Find where the given text appears and provide that cell's center as [X, Y] coordinate. 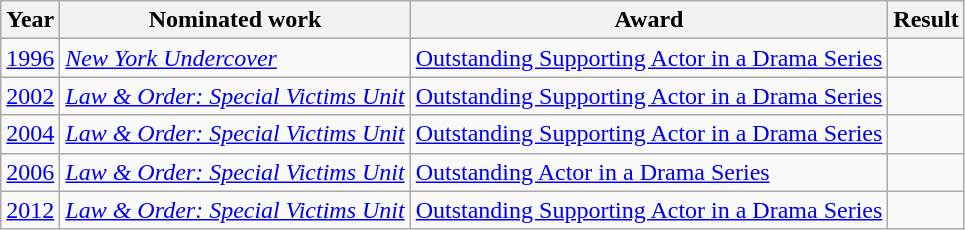
Outstanding Actor in a Drama Series [649, 172]
2002 [30, 96]
1996 [30, 58]
Year [30, 20]
New York Undercover [235, 58]
2006 [30, 172]
Award [649, 20]
Nominated work [235, 20]
2012 [30, 210]
Result [926, 20]
2004 [30, 134]
